Identify which cell holds the provided text, then report its (X, Y) central coordinate. 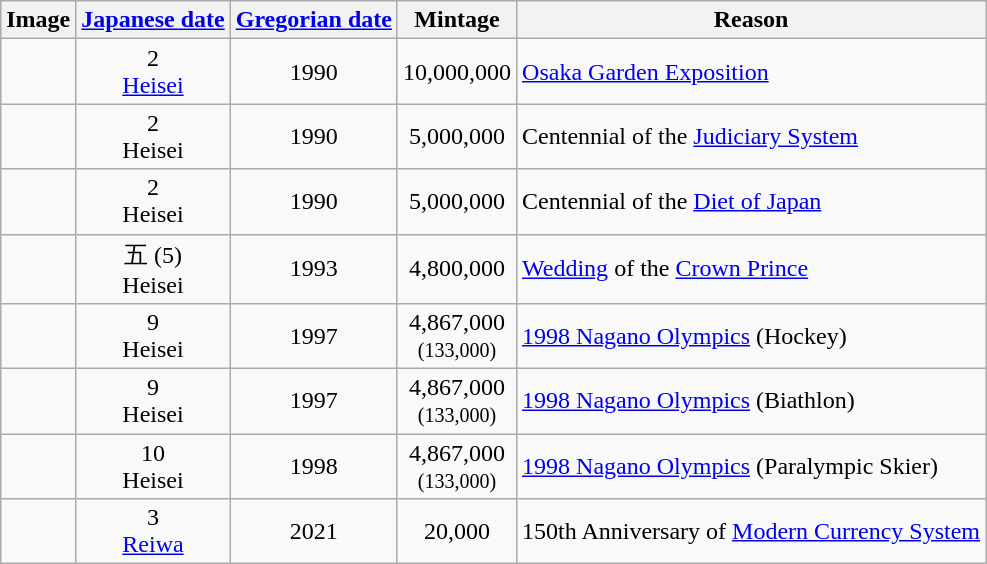
Japanese date (153, 20)
10Heisei (153, 466)
Mintage (456, 20)
10,000,000 (456, 72)
Image (38, 20)
150th Anniversary of Modern Currency System (752, 532)
1993 (314, 269)
Gregorian date (314, 20)
Centennial of the Judiciary System (752, 136)
Wedding of the Crown Prince (752, 269)
20,000 (456, 532)
1998 Nagano Olympics (Paralympic Skier) (752, 466)
Osaka Garden Exposition (752, 72)
4,800,000 (456, 269)
1998 Nagano Olympics (Biathlon) (752, 402)
五 (5)Heisei (153, 269)
Centennial of the Diet of Japan (752, 202)
2021 (314, 532)
1998 (314, 466)
Reason (752, 20)
1998 Nagano Olympics (Hockey) (752, 336)
3Reiwa (153, 532)
